From the cell containing the given text, extract its center point as [X, Y] coordinate. 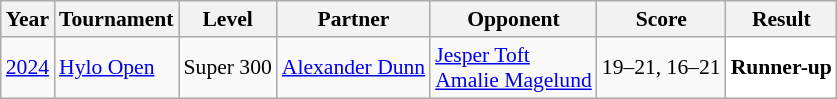
2024 [28, 68]
Jesper Toft Amalie Magelund [514, 68]
Score [662, 19]
Runner-up [782, 68]
Hylo Open [116, 68]
Level [228, 19]
19–21, 16–21 [662, 68]
Opponent [514, 19]
Tournament [116, 19]
Year [28, 19]
Result [782, 19]
Super 300 [228, 68]
Partner [354, 19]
Alexander Dunn [354, 68]
